Return [X, Y] of the center of cell containing provided text 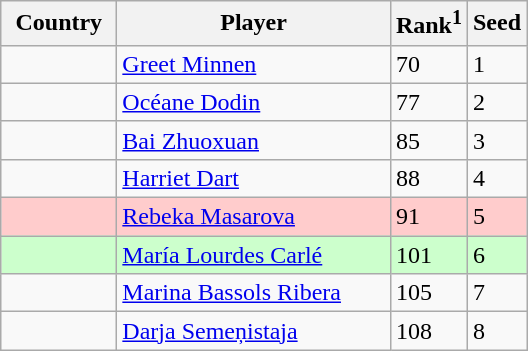
4 [496, 178]
91 [428, 217]
Rebeka Masarova [254, 217]
Océane Dodin [254, 102]
1 [496, 64]
5 [496, 217]
77 [428, 102]
108 [428, 331]
Harriet Dart [254, 178]
6 [496, 255]
105 [428, 293]
Marina Bassols Ribera [254, 293]
70 [428, 64]
María Lourdes Carlé [254, 255]
8 [496, 331]
Player [254, 24]
7 [496, 293]
Seed [496, 24]
Darja Semeņistaja [254, 331]
88 [428, 178]
3 [496, 140]
Bai Zhuoxuan [254, 140]
2 [496, 102]
85 [428, 140]
Country [59, 24]
101 [428, 255]
Greet Minnen [254, 64]
Rank1 [428, 24]
